Capture the cell that displays the provided text and extract its [x, y] central coordinate. 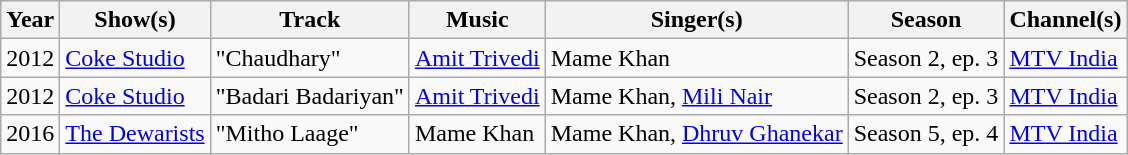
Show(s) [135, 20]
"Chaudhary" [310, 58]
Singer(s) [696, 20]
Season [926, 20]
The Dewarists [135, 134]
Track [310, 20]
Music [477, 20]
2016 [30, 134]
Mame Khan, Dhruv Ghanekar [696, 134]
Channel(s) [1066, 20]
Mame Khan, Mili Nair [696, 96]
Season 5, ep. 4 [926, 134]
Year [30, 20]
"Mitho Laage" [310, 134]
"Badari Badariyan" [310, 96]
